Provide the (x, y) coordinate of the cell's center where the given text is located.  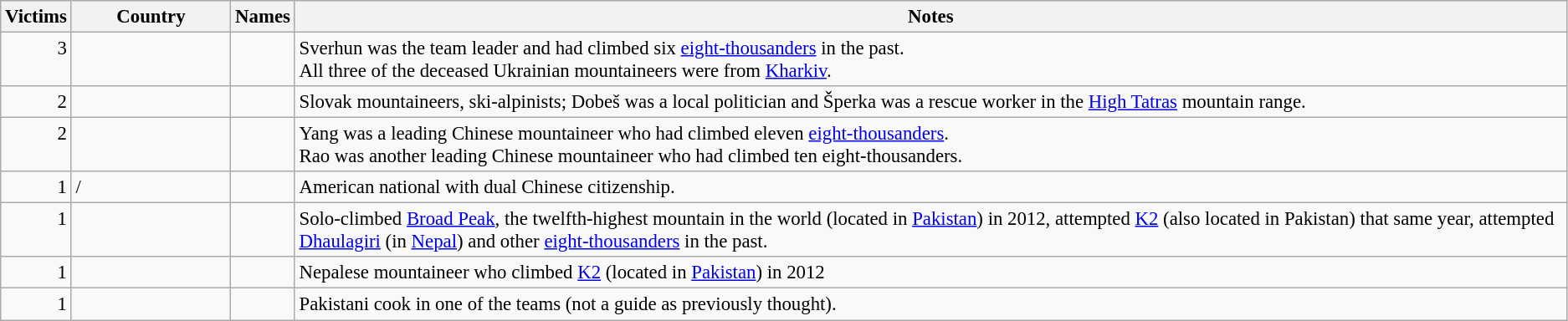
/ (151, 187)
Sverhun was the team leader and had climbed six eight-thousanders in the past.All three of the deceased Ukrainian mountaineers were from Kharkiv. (930, 60)
Country (151, 17)
Notes (930, 17)
American national with dual Chinese citizenship. (930, 187)
Victims (36, 17)
Pakistani cook in one of the teams (not a guide as previously thought). (930, 304)
Slovak mountaineers, ski-alpinists; Dobeš was a local politician and Šperka was a rescue worker in the High Tatras mountain range. (930, 102)
Names (263, 17)
Nepalese mountaineer who climbed K2 (located in Pakistan) in 2012 (930, 273)
3 (36, 60)
